Find where the given text appears and provide that cell's center as (X, Y) coordinate. 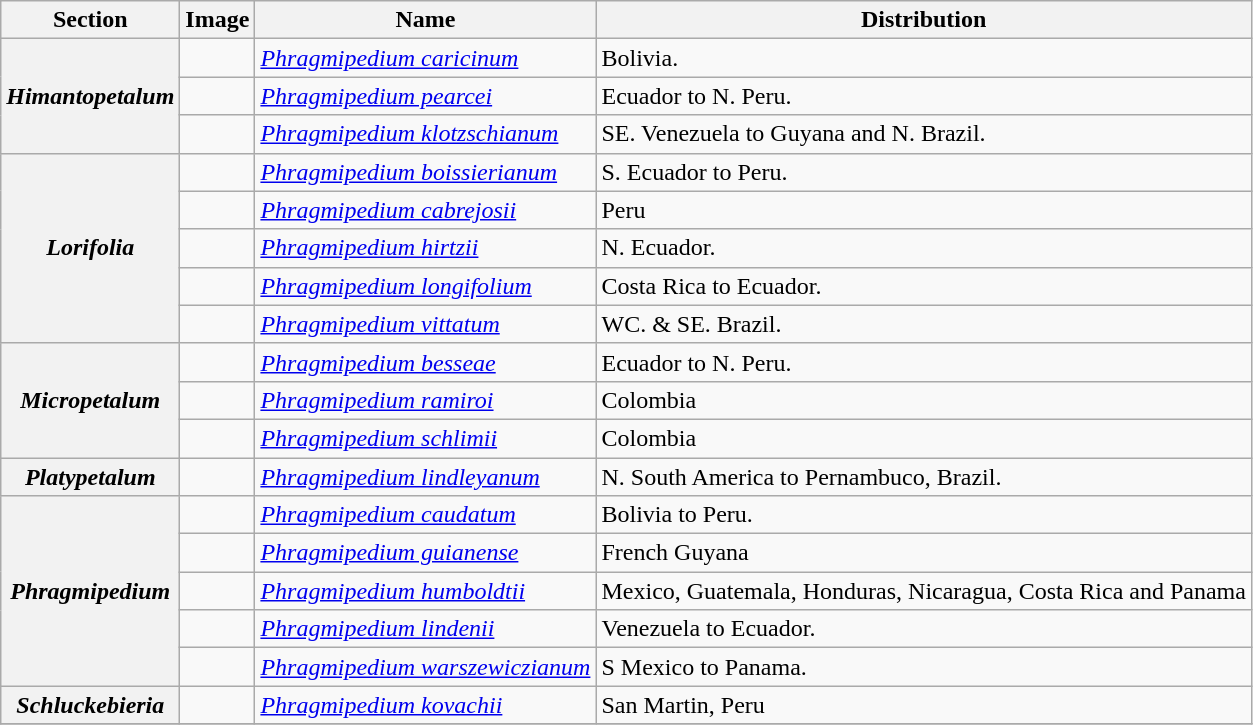
Costa Rica to Ecuador. (924, 286)
Section (90, 20)
Himantopetalum (90, 96)
Image (218, 20)
Phragmipedium lindleyanum (426, 477)
N. South America to Pernambuco, Brazil. (924, 477)
Phragmipedium boissierianum (426, 172)
WC. & SE. Brazil. (924, 324)
Phragmipedium humboldtii (426, 591)
Phragmipedium besseae (426, 362)
Mexico, Guatemala, Honduras, Nicaragua, Costa Rica and Panama (924, 591)
Phragmipedium (90, 591)
S. Ecuador to Peru. (924, 172)
Bolivia to Peru. (924, 515)
Phragmipedium klotzschianum (426, 134)
Phragmipedium cabrejosii (426, 210)
Lorifolia (90, 248)
S Mexico to Panama. (924, 667)
Phragmipedium caudatum (426, 515)
Phragmipedium vittatum (426, 324)
Name (426, 20)
Venezuela to Ecuador. (924, 629)
N. Ecuador. (924, 248)
Phragmipedium longifolium (426, 286)
Phragmipedium caricinum (426, 58)
Micropetalum (90, 400)
San Martin, Peru (924, 705)
Phragmipedium pearcei (426, 96)
Phragmipedium warszewiczianum (426, 667)
Phragmipedium schlimii (426, 438)
Platypetalum (90, 477)
Phragmipedium lindenii (426, 629)
SE. Venezuela to Guyana and N. Brazil. (924, 134)
Phragmipedium hirtzii (426, 248)
Peru (924, 210)
Bolivia. (924, 58)
Phragmipedium kovachii (426, 705)
Schluckebieria (90, 705)
French Guyana (924, 553)
Phragmipedium ramiroi (426, 400)
Distribution (924, 20)
Phragmipedium guianense (426, 553)
